Find where the given text appears and provide that cell's center as (x, y) coordinate. 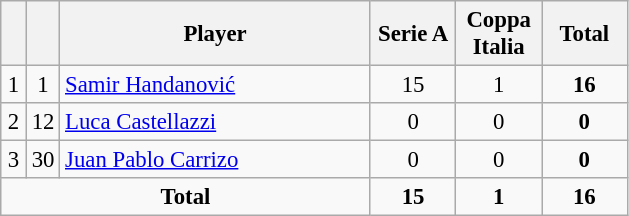
Coppa Italia (499, 34)
Serie A (413, 34)
3 (14, 160)
12 (42, 122)
Samir Handanović (216, 85)
Luca Castellazzi (216, 122)
2 (14, 122)
30 (42, 160)
Juan Pablo Carrizo (216, 160)
Player (216, 34)
